Output the (X, Y) coordinate of the center of the cell containing the given text.  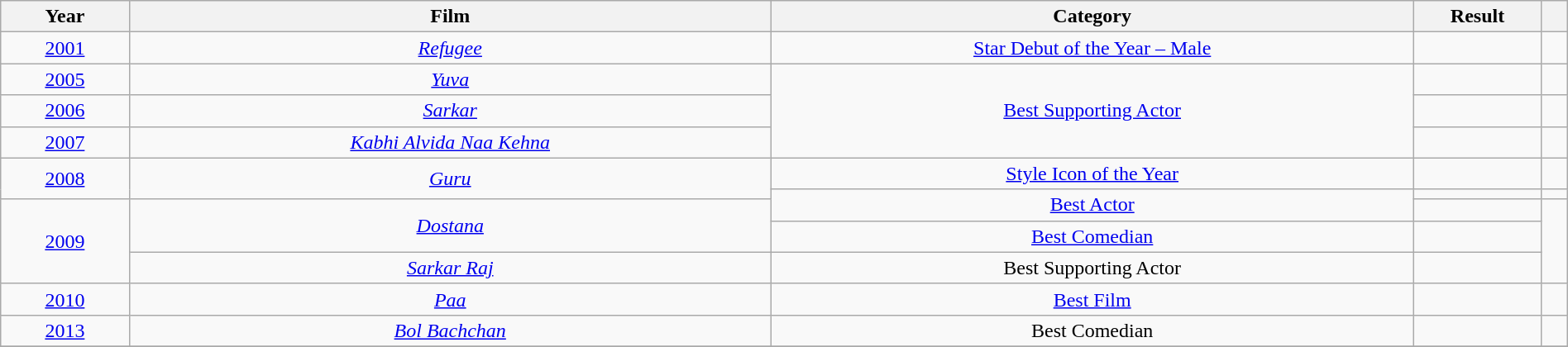
Film (450, 17)
Paa (450, 299)
Kabhi Alvida Naa Kehna (450, 142)
Sarkar (450, 111)
2010 (65, 299)
Bol Bachchan (450, 330)
2005 (65, 79)
Best Film (1092, 299)
Best Actor (1092, 205)
Category (1092, 17)
2001 (65, 48)
2008 (65, 178)
Yuva (450, 79)
2007 (65, 142)
Dostana (450, 225)
Year (65, 17)
2009 (65, 241)
Style Icon of the Year (1092, 173)
Sarkar Raj (450, 268)
Guru (450, 178)
2006 (65, 111)
Refugee (450, 48)
Result (1477, 17)
Star Debut of the Year – Male (1092, 48)
2013 (65, 330)
